For the text-containing cell, return its midpoint in (X, Y) coordinate format. 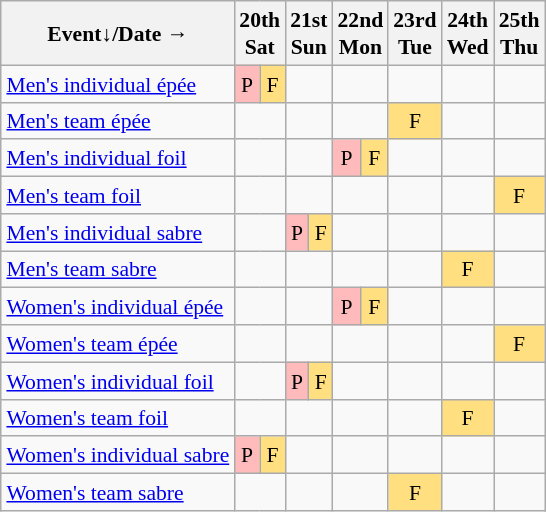
Women's individual foil (118, 380)
Event↓/Date → (118, 33)
Men's team sabre (118, 268)
Women's team épée (118, 344)
Women's individual sabre (118, 454)
22ndMon (361, 33)
Women's individual épée (118, 306)
24thWed (468, 33)
25thThu (520, 33)
Men's individual foil (118, 158)
Men's team épée (118, 120)
Women's team sabre (118, 492)
Men's team foil (118, 194)
Women's team foil (118, 418)
20thSat (260, 33)
Men's individual épée (118, 84)
Men's individual sabre (118, 232)
23rdTue (414, 33)
21stSun (308, 33)
